Detect which cell encompasses the target text, then output its [X, Y] center coordinate. 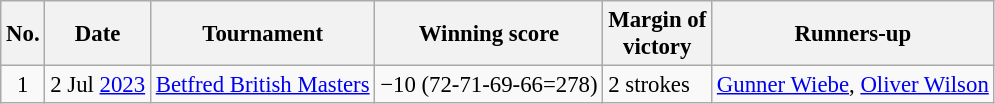
Date [98, 34]
−10 (72-71-69-66=278) [489, 85]
Winning score [489, 34]
Gunner Wiebe, Oliver Wilson [854, 85]
2 strokes [658, 85]
No. [23, 34]
Betfred British Masters [262, 85]
Tournament [262, 34]
Runners-up [854, 34]
Margin ofvictory [658, 34]
1 [23, 85]
2 Jul 2023 [98, 85]
